Extract the [X, Y] coordinate from the center of the cell holding the provided text.  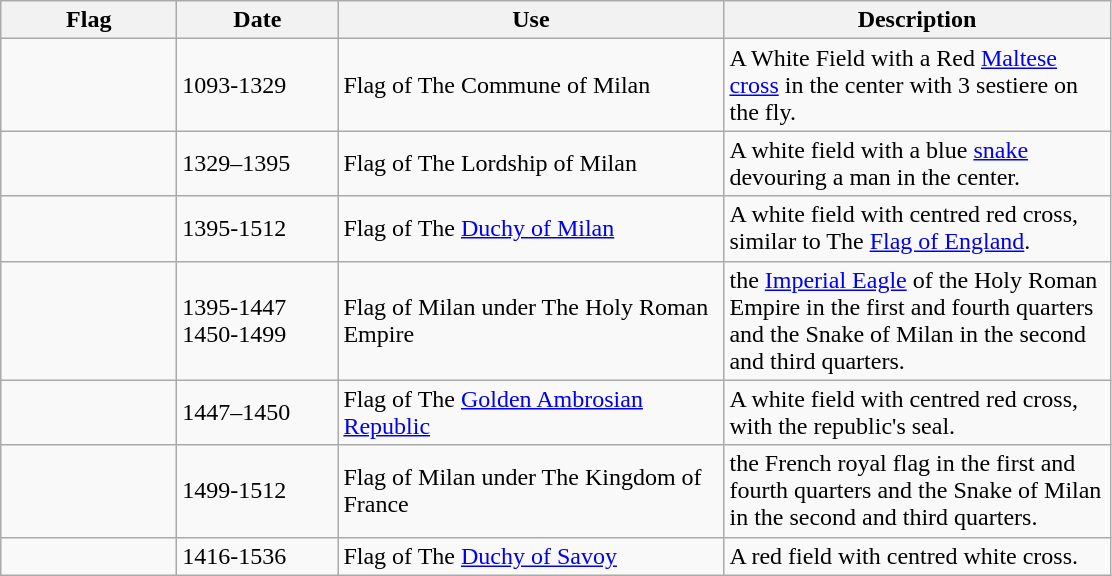
1499-1512 [258, 491]
A white field with a blue snake devouring a man in the center. [917, 164]
1416-1536 [258, 556]
A white field with centred red cross, similar to The Flag of England. [917, 228]
Description [917, 20]
the French royal flag in the first and fourth quarters and the Snake of Milan in the second and third quarters. [917, 491]
Date [258, 20]
1093-1329 [258, 85]
Flag of Milan under The Holy Roman Empire [531, 320]
1447–1450 [258, 412]
1329–1395 [258, 164]
A White Field with a Red Maltese cross in the center with 3 sestiere on the fly. [917, 85]
1395-14471450-1499 [258, 320]
Flag of The Golden Ambrosian Republic [531, 412]
Flag [89, 20]
A red field with centred white cross. [917, 556]
Flag of The Duchy of Milan [531, 228]
Flag of The Duchy of Savoy [531, 556]
Flag of Milan under The Kingdom of France [531, 491]
1395-1512 [258, 228]
Use [531, 20]
A white field with centred red cross, with the republic's seal. [917, 412]
the Imperial Eagle of the Holy Roman Empire in the first and fourth quarters and the Snake of Milan in the second and third quarters. [917, 320]
Flag of The Lordship of Milan [531, 164]
Flag of The Commune of Milan [531, 85]
